Output the (x, y) coordinate of the center of the cell containing the given text.  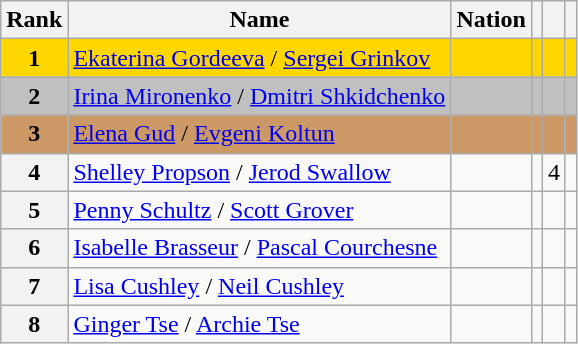
3 (34, 134)
Rank (34, 20)
Shelley Propson / Jerod Swallow (260, 172)
Isabelle Brasseur / Pascal Courchesne (260, 248)
7 (34, 286)
Irina Mironenko / Dmitri Shkidchenko (260, 96)
6 (34, 248)
Ginger Tse / Archie Tse (260, 324)
Elena Gud / Evgeni Koltun (260, 134)
Nation (491, 20)
Name (260, 20)
1 (34, 58)
5 (34, 210)
2 (34, 96)
8 (34, 324)
Ekaterina Gordeeva / Sergei Grinkov (260, 58)
Penny Schultz / Scott Grover (260, 210)
Lisa Cushley / Neil Cushley (260, 286)
